From the cell containing the given text, extract its center point as (x, y) coordinate. 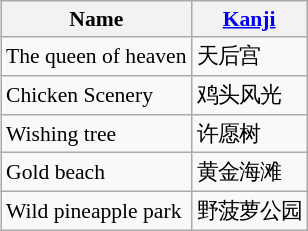
Chicken Scenery (96, 96)
Kanji (250, 19)
Name (96, 19)
Gold beach (96, 172)
Wishing tree (96, 134)
天后宫 (250, 56)
鸡头风光 (250, 96)
The queen of heaven (96, 56)
黄金海滩 (250, 172)
许愿树 (250, 134)
Wild pineapple park (96, 210)
野菠萝公园 (250, 210)
